Return (X, Y) of the center of cell containing provided text 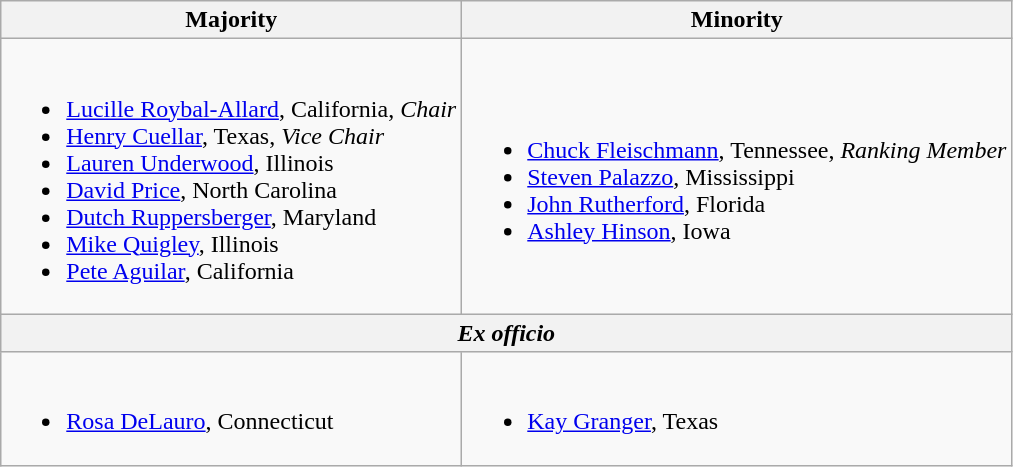
Rosa DeLauro, Connecticut (232, 408)
Chuck Fleischmann, Tennessee, Ranking MemberSteven Palazzo, MississippiJohn Rutherford, FloridaAshley Hinson, Iowa (737, 176)
Ex officio (506, 333)
Kay Granger, Texas (737, 408)
Minority (737, 20)
Majority (232, 20)
